For the text-containing cell, return its midpoint in (x, y) coordinate format. 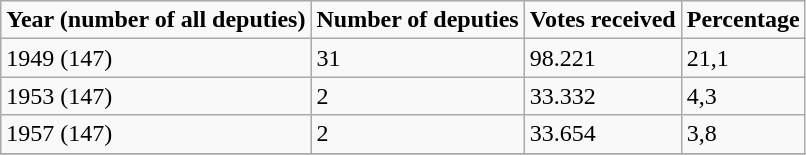
31 (418, 58)
3,8 (743, 134)
1957 (147) (156, 134)
1949 (147) (156, 58)
21,1 (743, 58)
1953 (147) (156, 96)
Votes received (602, 20)
4,3 (743, 96)
Number of deputies (418, 20)
33.332 (602, 96)
98.221 (602, 58)
Percentage (743, 20)
Year (number of all deputies) (156, 20)
33.654 (602, 134)
